Output the (x, y) coordinate of the center of the cell containing the given text.  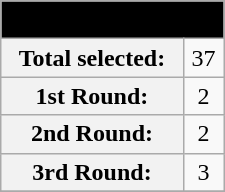
2nd Round: (92, 134)
Total selected: (92, 58)
1st Round: (92, 96)
3 (204, 172)
37 (204, 58)
NFL Draft selections (112, 20)
3rd Round: (92, 172)
